Identify which cell holds the provided text, then report its [x, y] central coordinate. 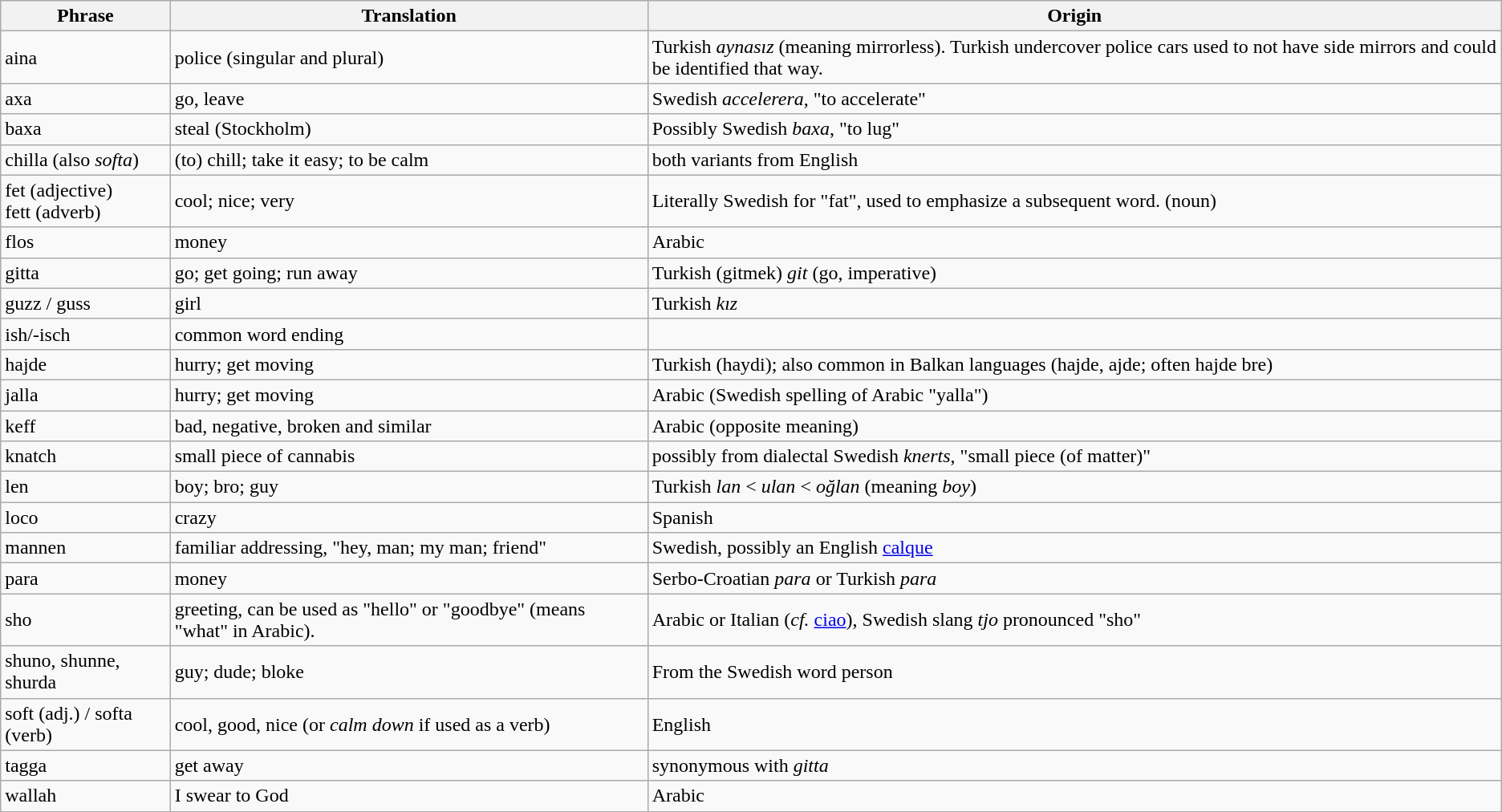
Turkish kız [1074, 303]
familiar addressing, "hey, man; my man; friend" [409, 548]
possibly from dialectal Swedish knerts, "small piece (of matter)" [1074, 457]
common word ending [409, 334]
chilla (also softa) [85, 160]
hajde [85, 364]
Arabic (Swedish spelling of Arabic "yalla") [1074, 395]
ish/-isch [85, 334]
baxa [85, 129]
crazy [409, 518]
soft (adj.) / softa (verb) [85, 724]
keff [85, 426]
len [85, 487]
Turkish (haydi); also common in Balkan languages (hajde, ajde; often hajde bre) [1074, 364]
Turkish aynasız (meaning mirrorless). Turkish undercover police cars used to not have side mirrors and could be identified that way. [1074, 58]
Possibly Swedish baxa, "to lug" [1074, 129]
boy; bro; guy [409, 487]
From the Swedish word person [1074, 672]
Phrase [85, 16]
sho [85, 619]
jalla [85, 395]
Arabic or Italian (cf. ciao), Swedish slang tjo pronounced "sho" [1074, 619]
aina [85, 58]
steal (Stockholm) [409, 129]
both variants from English [1074, 160]
gitta [85, 273]
synonymous with gitta [1074, 765]
bad, negative, broken and similar [409, 426]
flos [85, 242]
go; get going; run away [409, 273]
axa [85, 99]
Translation [409, 16]
police (singular and plural) [409, 58]
Spanish [1074, 518]
fet (adjective) fett (adverb) [85, 201]
guzz / guss [85, 303]
Serbo-Croatian para or Turkish para [1074, 579]
tagga [85, 765]
go, leave [409, 99]
Arabic (opposite meaning) [1074, 426]
Turkish lan < ulan < oğlan (meaning boy) [1074, 487]
knatch [85, 457]
shuno, shunne, shurda [85, 672]
Origin [1074, 16]
English [1074, 724]
cool, good, nice (or calm down if used as a verb) [409, 724]
cool; nice; very [409, 201]
Literally Swedish for "fat", used to emphasize a subsequent word. (noun) [1074, 201]
(to) chill; take it easy; to be calm [409, 160]
Swedish accelerera, "to accelerate" [1074, 99]
Swedish, possibly an English calque [1074, 548]
wallah [85, 796]
Turkish (gitmek) git (go, imperative) [1074, 273]
mannen [85, 548]
small piece of cannabis [409, 457]
guy; dude; bloke [409, 672]
get away [409, 765]
girl [409, 303]
greeting, can be used as "hello" or "goodbye" (means "what" in Arabic). [409, 619]
para [85, 579]
loco [85, 518]
I swear to God [409, 796]
